Capture the cell that displays the provided text and extract its (x, y) central coordinate. 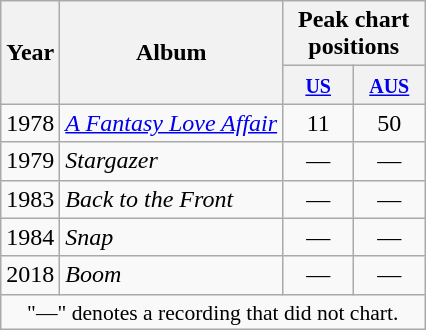
Back to the Front (172, 199)
Stargazer (172, 161)
1984 (30, 237)
A Fantasy Love Affair (172, 123)
AUS (390, 85)
1979 (30, 161)
11 (318, 123)
1978 (30, 123)
Boom (172, 275)
1983 (30, 199)
Year (30, 52)
Album (172, 52)
2018 (30, 275)
Peak chart positions (354, 34)
Snap (172, 237)
"—" denotes a recording that did not chart. (213, 312)
US (318, 85)
50 (390, 123)
